From the cell containing the given text, extract its center point as [x, y] coordinate. 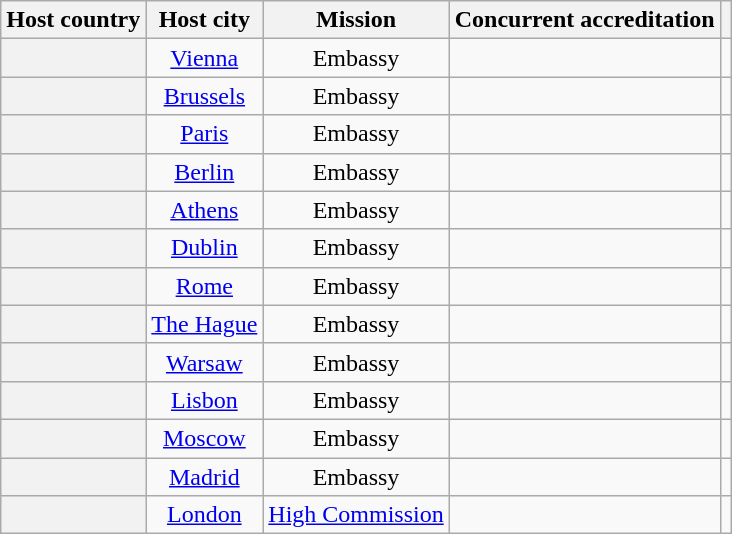
Rome [204, 286]
Host city [204, 20]
Mission [356, 20]
Warsaw [204, 362]
Host country [74, 20]
Brussels [204, 96]
Lisbon [204, 400]
Athens [204, 210]
Dublin [204, 248]
Paris [204, 134]
High Commission [356, 515]
Concurrent accreditation [584, 20]
The Hague [204, 324]
Vienna [204, 58]
Berlin [204, 172]
London [204, 515]
Moscow [204, 438]
Madrid [204, 477]
